Detect which cell encompasses the target text, then output its [x, y] center coordinate. 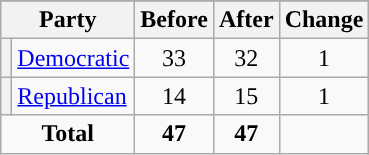
15 [246, 96]
Change [324, 20]
Republican [74, 96]
14 [174, 96]
Party [68, 20]
Democratic [74, 58]
Total [68, 134]
32 [246, 58]
Before [174, 20]
33 [174, 58]
After [246, 20]
